Output the (X, Y) coordinate of the center of the cell containing the given text.  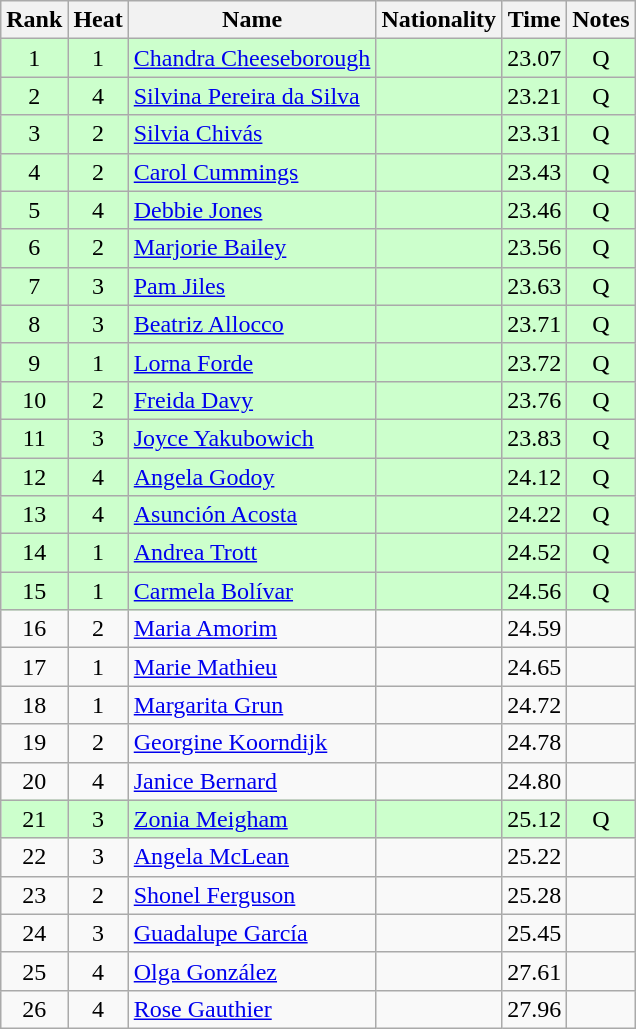
Georgine Koorndijk (252, 743)
27.61 (534, 971)
24.72 (534, 705)
23.43 (534, 172)
23.56 (534, 248)
23.83 (534, 438)
Maria Amorim (252, 629)
25.45 (534, 933)
Name (252, 20)
Heat (98, 20)
19 (34, 743)
22 (34, 857)
24.80 (534, 781)
Margarita Grun (252, 705)
12 (34, 477)
Joyce Yakubowich (252, 438)
27.96 (534, 1009)
Silvia Chivás (252, 134)
Carol Cummings (252, 172)
Lorna Forde (252, 362)
24.22 (534, 515)
Nationality (439, 20)
11 (34, 438)
23.71 (534, 324)
14 (34, 553)
23.46 (534, 210)
Debbie Jones (252, 210)
6 (34, 248)
25.22 (534, 857)
8 (34, 324)
18 (34, 705)
Rank (34, 20)
Marie Mathieu (252, 667)
Rose Gauthier (252, 1009)
23 (34, 895)
9 (34, 362)
Olga González (252, 971)
Angela Godoy (252, 477)
5 (34, 210)
23.72 (534, 362)
Chandra Cheeseborough (252, 58)
Janice Bernard (252, 781)
24.65 (534, 667)
Asunción Acosta (252, 515)
24.59 (534, 629)
Beatriz Allocco (252, 324)
Carmela Bolívar (252, 591)
20 (34, 781)
Guadalupe García (252, 933)
21 (34, 819)
Time (534, 20)
23.31 (534, 134)
24.12 (534, 477)
23.21 (534, 96)
Marjorie Bailey (252, 248)
Freida Davy (252, 400)
25.12 (534, 819)
Notes (601, 20)
23.63 (534, 286)
26 (34, 1009)
23.76 (534, 400)
23.07 (534, 58)
24.56 (534, 591)
7 (34, 286)
24 (34, 933)
15 (34, 591)
Zonia Meigham (252, 819)
17 (34, 667)
24.78 (534, 743)
Pam Jiles (252, 286)
Shonel Ferguson (252, 895)
24.52 (534, 553)
10 (34, 400)
25 (34, 971)
13 (34, 515)
Andrea Trott (252, 553)
Angela McLean (252, 857)
16 (34, 629)
25.28 (534, 895)
Silvina Pereira da Silva (252, 96)
